Return the [X, Y] coordinate for the center point of the cell that contains the specified text.  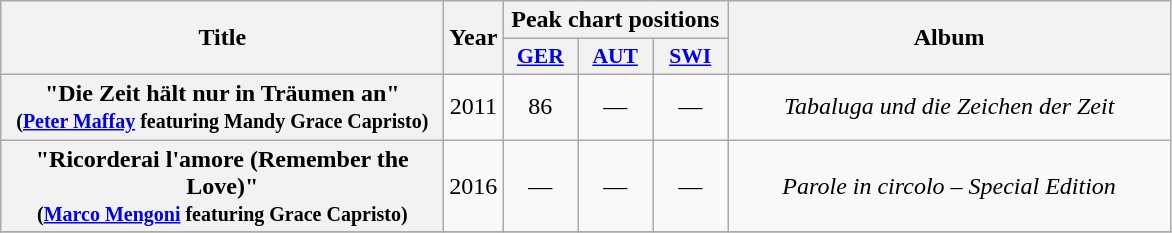
SWI [690, 57]
"Ricorderai l'amore (Remember the Love)" (Marco Mengoni featuring Grace Capristo) [222, 186]
Peak chart positions [616, 20]
2011 [474, 106]
Album [950, 38]
Title [222, 38]
GER [540, 57]
AUT [616, 57]
86 [540, 106]
2016 [474, 186]
Parole in circolo – Special Edition [950, 186]
Year [474, 38]
"Die Zeit hält nur in Träumen an" (Peter Maffay featuring Mandy Grace Capristo) [222, 106]
Tabaluga und die Zeichen der Zeit [950, 106]
